Extract the (X, Y) coordinate from the center of the cell holding the provided text.  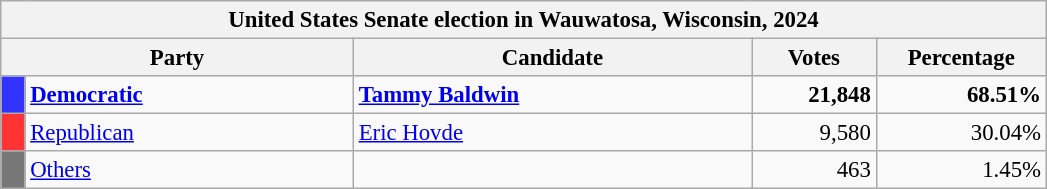
30.04% (961, 133)
Party (178, 58)
Democratic (189, 95)
463 (814, 170)
Eric Hovde (552, 133)
Republican (189, 133)
68.51% (961, 95)
Candidate (552, 58)
United States Senate election in Wauwatosa, Wisconsin, 2024 (524, 20)
9,580 (814, 133)
Tammy Baldwin (552, 95)
1.45% (961, 170)
Percentage (961, 58)
21,848 (814, 95)
Votes (814, 58)
Others (189, 170)
